From the cell containing the given text, extract its center point as [X, Y] coordinate. 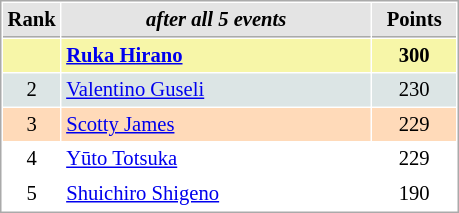
Scotty James [216, 124]
Valentino Guseli [216, 90]
2 [32, 90]
4 [32, 158]
Rank [32, 20]
3 [32, 124]
190 [414, 194]
after all 5 events [216, 20]
Shuichiro Shigeno [216, 194]
230 [414, 90]
300 [414, 56]
Yūto Totsuka [216, 158]
Ruka Hirano [216, 56]
Points [414, 20]
5 [32, 194]
